Provide the [x, y] coordinate of the cell's center where the given text is located.  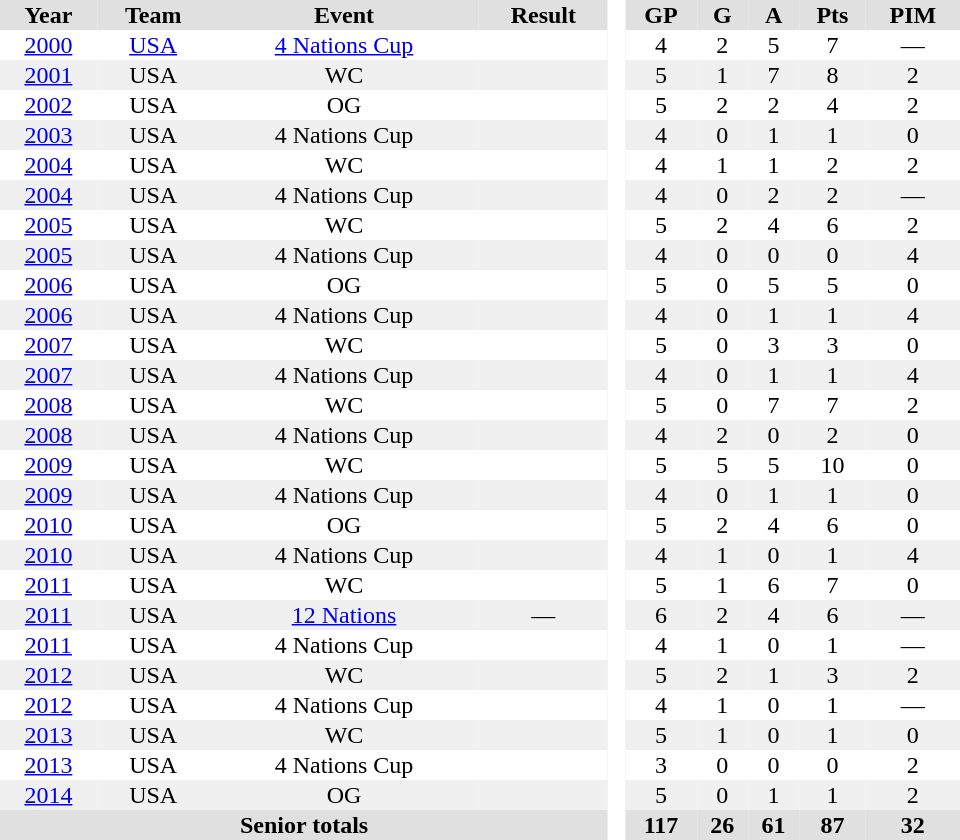
8 [832, 75]
117 [661, 825]
26 [722, 825]
32 [913, 825]
61 [774, 825]
2002 [48, 105]
Year [48, 15]
GP [661, 15]
2001 [48, 75]
Pts [832, 15]
Event [344, 15]
Result [543, 15]
Team [154, 15]
2014 [48, 795]
12 Nations [344, 615]
2003 [48, 135]
10 [832, 465]
2000 [48, 45]
PIM [913, 15]
Senior totals [304, 825]
87 [832, 825]
G [722, 15]
A [774, 15]
